Scan for the cell matching the given text and deliver its [x, y] coordinate at center. 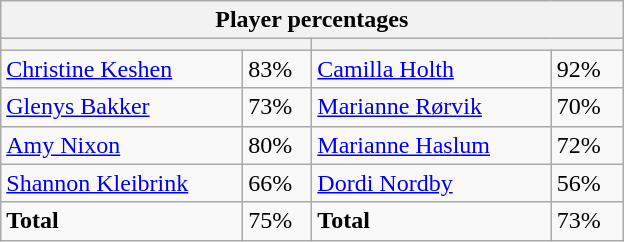
75% [278, 221]
72% [587, 145]
56% [587, 183]
Christine Keshen [122, 69]
66% [278, 183]
Camilla Holth [432, 69]
Amy Nixon [122, 145]
Shannon Kleibrink [122, 183]
Marianne Haslum [432, 145]
70% [587, 107]
80% [278, 145]
Dordi Nordby [432, 183]
Marianne Rørvik [432, 107]
83% [278, 69]
Glenys Bakker [122, 107]
Player percentages [312, 20]
92% [587, 69]
